Identify which cell holds the provided text, then report its [X, Y] central coordinate. 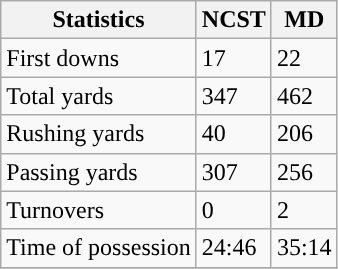
40 [234, 134]
MD [304, 20]
Rushing yards [99, 134]
24:46 [234, 248]
22 [304, 58]
Statistics [99, 20]
0 [234, 210]
35:14 [304, 248]
First downs [99, 58]
347 [234, 96]
462 [304, 96]
17 [234, 58]
307 [234, 172]
Total yards [99, 96]
2 [304, 210]
256 [304, 172]
NCST [234, 20]
Turnovers [99, 210]
Passing yards [99, 172]
Time of possession [99, 248]
206 [304, 134]
